From the cell containing the given text, extract its center point as [x, y] coordinate. 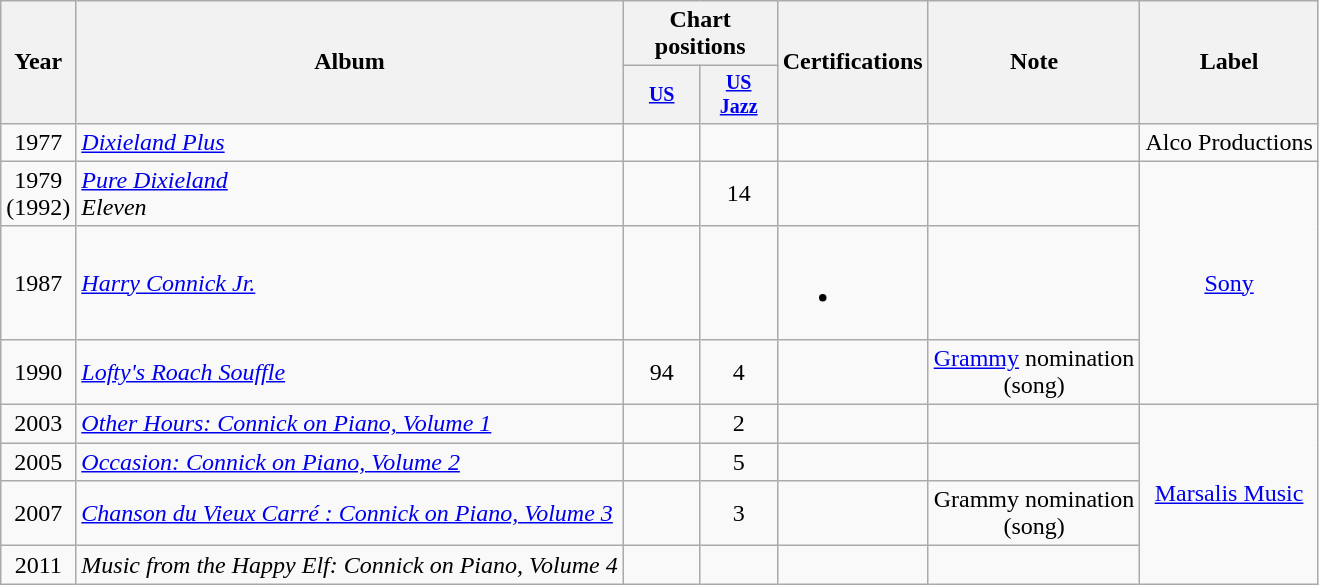
Occasion: Connick on Piano, Volume 2 [350, 462]
3 [738, 514]
2005 [38, 462]
Dixieland Plus [350, 142]
Label [1229, 62]
1987 [38, 282]
Year [38, 62]
Note [1034, 62]
2 [738, 424]
US Jazz [738, 94]
US [662, 94]
Album [350, 62]
Alco Productions [1229, 142]
2011 [38, 565]
Pure Dixieland Eleven [350, 194]
14 [738, 194]
4 [738, 372]
1990 [38, 372]
Chanson du Vieux Carré : Connick on Piano, Volume 3 [350, 514]
Certifications [852, 62]
Harry Connick Jr. [350, 282]
Lofty's Roach Souffle [350, 372]
5 [738, 462]
2007 [38, 514]
1979(1992) [38, 194]
94 [662, 372]
Marsalis Music [1229, 494]
Sony [1229, 282]
Music from the Happy Elf: Connick on Piano, Volume 4 [350, 565]
Chart positions [700, 34]
2003 [38, 424]
Other Hours: Connick on Piano, Volume 1 [350, 424]
1977 [38, 142]
